Extract the (X, Y) coordinate from the center of the cell holding the provided text.  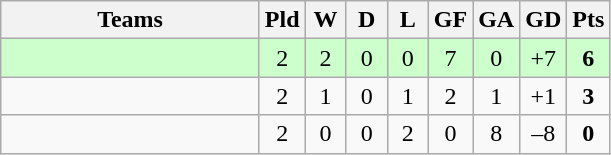
W (326, 20)
Pts (588, 20)
GD (544, 20)
3 (588, 96)
D (366, 20)
+7 (544, 58)
Teams (130, 20)
–8 (544, 134)
GA (496, 20)
+1 (544, 96)
7 (450, 58)
6 (588, 58)
L (408, 20)
8 (496, 134)
Pld (282, 20)
GF (450, 20)
